Identify which cell holds the provided text, then report its (X, Y) central coordinate. 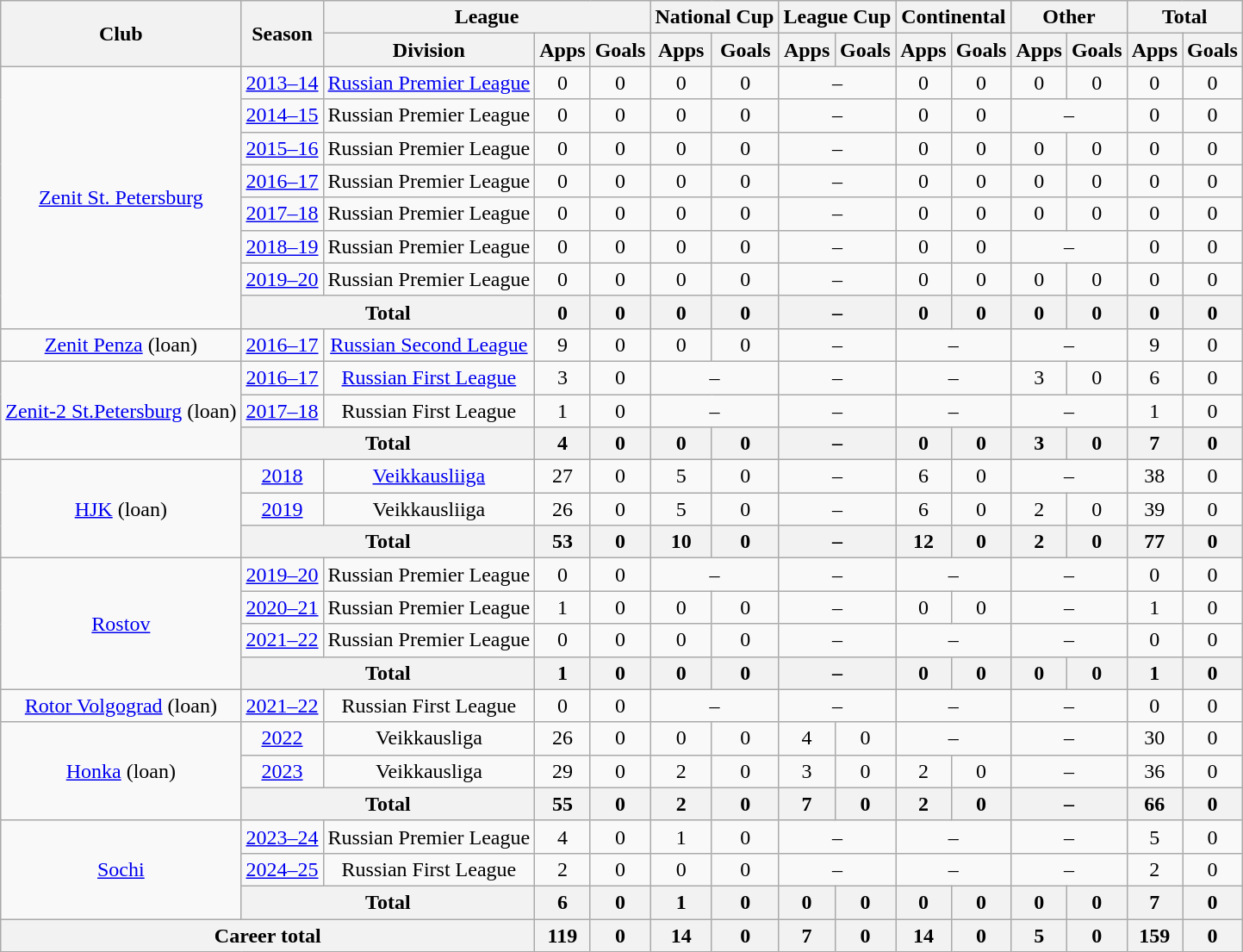
159 (1154, 935)
Rotor Volgograd (loan) (121, 706)
2018 (283, 476)
Honka (loan) (121, 771)
National Cup (715, 17)
2014–15 (283, 115)
10 (681, 542)
66 (1154, 804)
Zenit St. Petersburg (121, 197)
League (487, 17)
30 (1154, 738)
2015–16 (283, 148)
2020–21 (283, 607)
29 (562, 771)
38 (1154, 476)
Other (1069, 17)
12 (923, 542)
36 (1154, 771)
Division (429, 50)
77 (1154, 542)
League Cup (837, 17)
2022 (283, 738)
2018–19 (283, 246)
HJK (loan) (121, 509)
Continental (954, 17)
Club (121, 34)
2019 (283, 509)
Season (283, 34)
Zenit Penza (loan) (121, 345)
Rostov (121, 624)
39 (1154, 509)
2013–14 (283, 83)
2023 (283, 771)
Sochi (121, 869)
53 (562, 542)
119 (562, 935)
Russian Second League (429, 345)
Zenit-2 St.Petersburg (loan) (121, 410)
27 (562, 476)
2023–24 (283, 837)
55 (562, 804)
2024–25 (283, 869)
Career total (268, 935)
